Pinpoint the cell where the given text exists, returning its (x, y) midpoint coordinate. 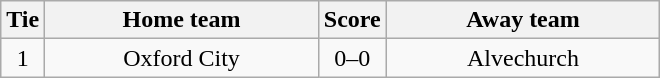
1 (23, 58)
Home team (182, 20)
Oxford City (182, 58)
0–0 (352, 58)
Away team (523, 20)
Score (352, 20)
Tie (23, 20)
Alvechurch (523, 58)
